Search for the cell housing the specified text and yield its [X, Y] center coordinate. 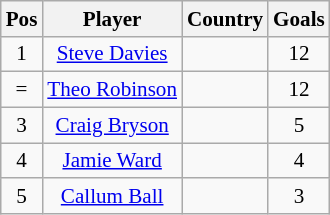
Player [112, 18]
Steve Davies [112, 54]
Theo Robinson [112, 90]
Country [225, 18]
1 [22, 54]
Pos [22, 18]
Callum Ball [112, 196]
Goals [299, 18]
= [22, 90]
Craig Bryson [112, 124]
Jamie Ward [112, 160]
